Return the [X, Y] coordinate for the center point of the cell that contains the specified text.  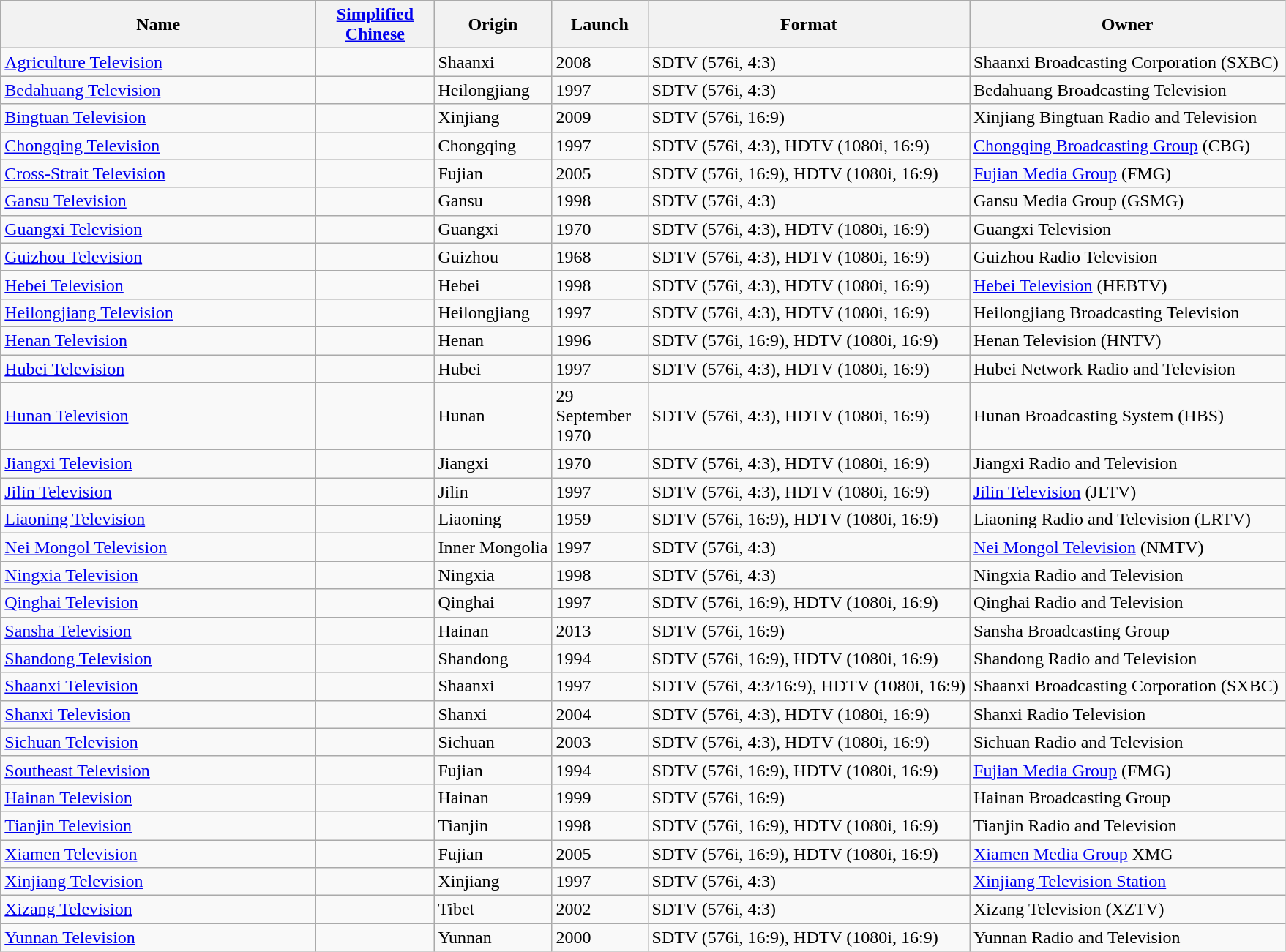
Origin [493, 25]
Ningxia Radio and Television [1127, 575]
Henan Television [158, 340]
Ningxia Television [158, 575]
2009 [600, 118]
Qinghai Television [158, 603]
Henan [493, 340]
Hainan Broadcasting Group [1127, 798]
Gansu Media Group (GSMG) [1127, 201]
1996 [600, 340]
Yunnan Radio and Television [1127, 937]
SDTV (576i, 4:3/16:9), HDTV (1080i, 16:9) [809, 686]
Ningxia [493, 575]
Xizang Television (XZTV) [1127, 910]
Hunan Broadcasting System (HBS) [1127, 416]
Henan Television (HNTV) [1127, 340]
Tianjin Television [158, 825]
Agriculture Television [158, 62]
Nei Mongol Television [158, 547]
Guizhou Television [158, 257]
Cross-Strait Television [158, 173]
Simplified Chinese [375, 25]
Jiangxi Radio and Television [1127, 464]
Qinghai [493, 603]
Xinjiang Bingtuan Radio and Television [1127, 118]
Hunan Television [158, 416]
Sichuan Television [158, 742]
Sansha Television [158, 631]
Tianjin [493, 825]
Guizhou Radio Television [1127, 257]
Bedahuang Broadcasting Television [1127, 90]
Guangxi [493, 229]
Gansu Television [158, 201]
Yunnan Television [158, 937]
Jilin [493, 492]
Xiamen Television [158, 854]
Jiangxi Television [158, 464]
Format [809, 25]
Shandong [493, 659]
Name [158, 25]
1968 [600, 257]
1999 [600, 798]
2004 [600, 714]
Heilongjiang Television [158, 312]
Shandong Radio and Television [1127, 659]
2000 [600, 937]
Shandong Television [158, 659]
Shanxi [493, 714]
Chongqing [493, 146]
Xinjiang Television [158, 882]
Jilin Television (JLTV) [1127, 492]
Jilin Television [158, 492]
Hubei Television [158, 368]
Sansha Broadcasting Group [1127, 631]
Nei Mongol Television (NMTV) [1127, 547]
Southeast Television [158, 770]
Shanxi Television [158, 714]
2013 [600, 631]
1959 [600, 520]
Jiangxi [493, 464]
Hebei Television (HEBTV) [1127, 285]
Gansu [493, 201]
Hebei [493, 285]
Heilongjiang Broadcasting Television [1127, 312]
Hunan [493, 416]
29 September 1970 [600, 416]
Xiamen Media Group XMG [1127, 854]
Guizhou [493, 257]
Shaanxi Television [158, 686]
Chongqing Television [158, 146]
Liaoning Radio and Television (LRTV) [1127, 520]
Qinghai Radio and Television [1127, 603]
Tianjin Radio and Television [1127, 825]
Bedahuang Television [158, 90]
Chongqing Broadcasting Group (CBG) [1127, 146]
Inner Mongolia [493, 547]
Sichuan [493, 742]
Owner [1127, 25]
2002 [600, 910]
Bingtuan Television [158, 118]
Xizang Television [158, 910]
2008 [600, 62]
Yunnan [493, 937]
Hebei Television [158, 285]
Shanxi Radio Television [1127, 714]
Launch [600, 25]
Hubei [493, 368]
Xinjiang Television Station [1127, 882]
Liaoning Television [158, 520]
2003 [600, 742]
Hainan Television [158, 798]
Hubei Network Radio and Television [1127, 368]
Sichuan Radio and Television [1127, 742]
Liaoning [493, 520]
Tibet [493, 910]
